Scan for the cell matching the given text and deliver its [x, y] coordinate at center. 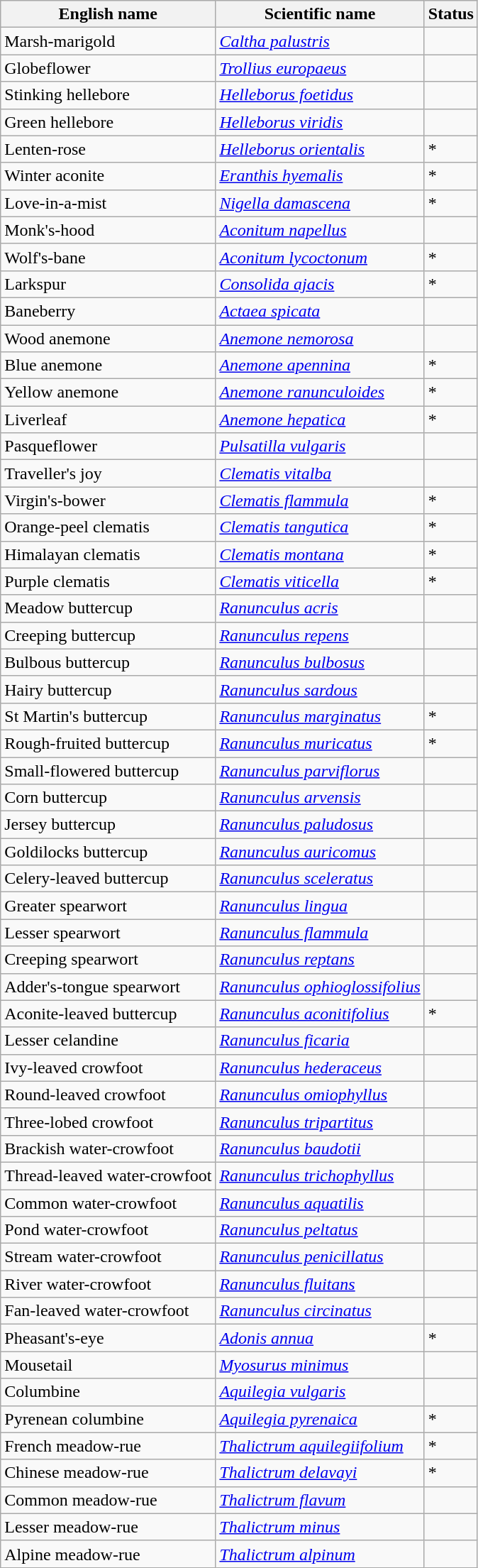
Pyrenean columbine [108, 1419]
Stinking hellebore [108, 95]
Clematis tangutica [320, 527]
Fan-leaved water-crowfoot [108, 1311]
Helleborus foetidus [320, 95]
Aquilegia pyrenaica [320, 1419]
Greater spearwort [108, 906]
Ranunculus parviflorus [320, 770]
French meadow-rue [108, 1446]
Clematis viticella [320, 581]
Status [451, 14]
River water-crowfoot [108, 1284]
Caltha palustris [320, 41]
Chinese meadow-rue [108, 1473]
Ranunculus auricomus [320, 852]
Corn buttercup [108, 798]
Mousetail [108, 1365]
Hairy buttercup [108, 689]
Ranunculus peltatus [320, 1230]
Jersey buttercup [108, 825]
Ranunculus sceleratus [320, 879]
Myosurus minimus [320, 1365]
Pulsatilla vulgaris [320, 446]
Ranunculus penicillatus [320, 1257]
Ranunculus ficaria [320, 1041]
Common meadow-rue [108, 1500]
Adonis annua [320, 1338]
Thalictrum flavum [320, 1500]
Orange-peel clematis [108, 527]
Ranunculus aconitifolius [320, 1014]
Pasqueflower [108, 446]
Clematis montana [320, 554]
Eranthis hyemalis [320, 176]
Bulbous buttercup [108, 662]
Lesser celandine [108, 1041]
Stream water-crowfoot [108, 1257]
Anemone apennina [320, 366]
Blue anemone [108, 366]
Adder's-tongue spearwort [108, 987]
Lenten-rose [108, 149]
Trollius europaeus [320, 68]
Ranunculus arvensis [320, 798]
Marsh-marigold [108, 41]
Aconitum lycoctonum [320, 257]
Thalictrum minus [320, 1527]
Anemone hepatica [320, 420]
Virgin's-bower [108, 500]
Three-lobed crowfoot [108, 1122]
Ranunculus acris [320, 608]
Love-in-a-mist [108, 203]
Lesser spearwort [108, 933]
Green hellebore [108, 122]
Aquilegia vulgaris [320, 1392]
Ranunculus omiophyllus [320, 1095]
Anemone nemorosa [320, 339]
Ranunculus circinatus [320, 1311]
Ranunculus lingua [320, 906]
Creeping buttercup [108, 635]
Ranunculus tripartitus [320, 1122]
Ranunculus flammula [320, 933]
Common water-crowfoot [108, 1203]
Ranunculus trichophyllus [320, 1175]
Rough-fruited buttercup [108, 743]
Purple clematis [108, 581]
Traveller's joy [108, 473]
Wolf's-bane [108, 257]
Wood anemone [108, 339]
Consolida ajacis [320, 284]
Helleborus orientalis [320, 149]
Round-leaved crowfoot [108, 1095]
Lesser meadow-rue [108, 1527]
Brackish water-crowfoot [108, 1148]
Ranunculus sardous [320, 689]
Ranunculus bulbosus [320, 662]
St Martin's buttercup [108, 716]
Pond water-crowfoot [108, 1230]
Ranunculus reptans [320, 960]
Thalictrum aquilegiifolium [320, 1446]
Columbine [108, 1392]
Thalictrum delavayi [320, 1473]
Larkspur [108, 284]
Clematis flammula [320, 500]
Winter aconite [108, 176]
Monk's-hood [108, 230]
Ranunculus marginatus [320, 716]
Pheasant's-eye [108, 1338]
Thread-leaved water-crowfoot [108, 1175]
Small-flowered buttercup [108, 770]
Celery-leaved buttercup [108, 879]
Aconitum napellus [320, 230]
Clematis vitalba [320, 473]
Globeflower [108, 68]
Ranunculus muricatus [320, 743]
Alpine meadow-rue [108, 1554]
Ranunculus baudotii [320, 1148]
Ranunculus ophioglossifolius [320, 987]
English name [108, 14]
Aconite-leaved buttercup [108, 1014]
Creeping spearwort [108, 960]
Ranunculus fluitans [320, 1284]
Scientific name [320, 14]
Baneberry [108, 311]
Nigella damascena [320, 203]
Thalictrum alpinum [320, 1554]
Yellow anemone [108, 393]
Ranunculus paludosus [320, 825]
Anemone ranunculoides [320, 393]
Himalayan clematis [108, 554]
Actaea spicata [320, 311]
Liverleaf [108, 420]
Ranunculus repens [320, 635]
Helleborus viridis [320, 122]
Ranunculus aquatilis [320, 1203]
Ivy-leaved crowfoot [108, 1068]
Goldilocks buttercup [108, 852]
Ranunculus hederaceus [320, 1068]
Meadow buttercup [108, 608]
